Provide the [X, Y] coordinate of the cell's center where the given text is located.  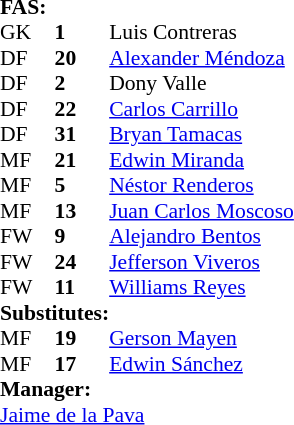
Bryan Tamacas [202, 135]
GK [28, 33]
Alexander Méndoza [202, 58]
31 [82, 135]
Alejandro Bentos [202, 237]
13 [82, 211]
Substitutes: [54, 313]
Edwin Miranda [202, 160]
20 [82, 58]
1 [82, 33]
17 [82, 364]
Dony Valle [202, 83]
22 [82, 109]
21 [82, 160]
Edwin Sánchez [202, 364]
Luis Contreras [202, 33]
2 [82, 83]
Néstor Renderos [202, 185]
11 [82, 287]
5 [82, 185]
Manager: [147, 389]
Jefferson Viveros [202, 262]
24 [82, 262]
Carlos Carrillo [202, 109]
9 [82, 237]
Williams Reyes [202, 287]
Gerson Mayen [202, 339]
19 [82, 339]
Juan Carlos Moscoso [202, 211]
